Capture the cell that displays the provided text and extract its [x, y] central coordinate. 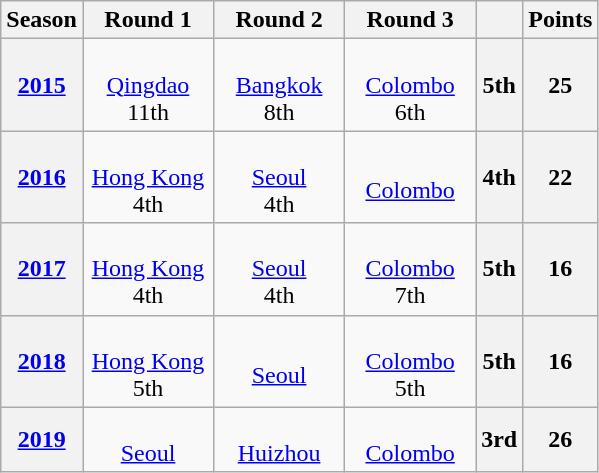
3rd [500, 440]
4th [500, 177]
Points [560, 20]
2016 [42, 177]
26 [560, 440]
25 [560, 85]
Huizhou [280, 440]
Colombo 7th [410, 269]
Bangkok 8th [280, 85]
Round 1 [148, 20]
Qingdao 11th [148, 85]
2015 [42, 85]
2019 [42, 440]
Round 3 [410, 20]
Hong Kong 5th [148, 361]
Colombo 6th [410, 85]
22 [560, 177]
Round 2 [280, 20]
Season [42, 20]
Colombo 5th [410, 361]
2018 [42, 361]
2017 [42, 269]
